Return (X, Y) of the center of cell containing provided text 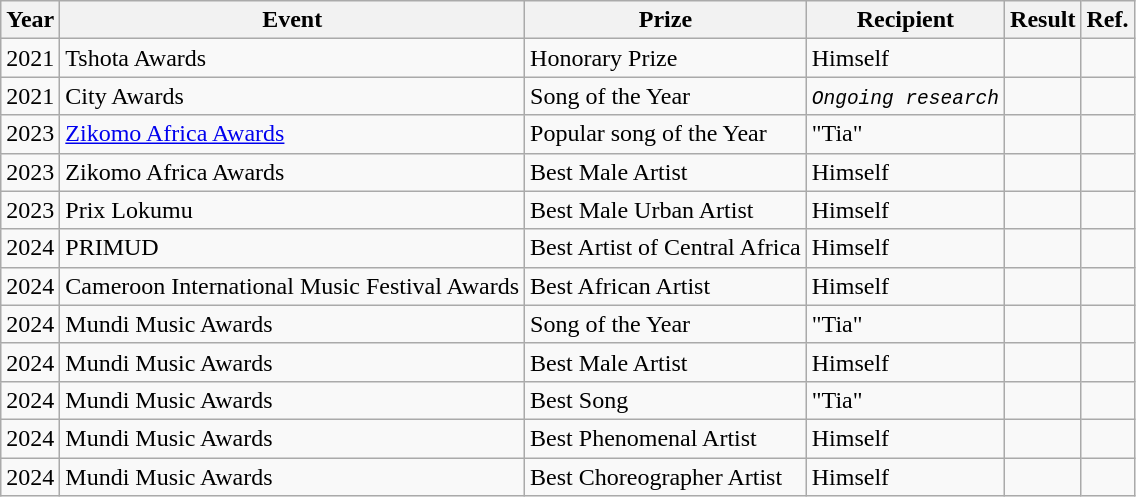
Event (292, 20)
Prize (666, 20)
Result (1043, 20)
Cameroon International Music Festival Awards (292, 286)
Popular song of the Year (666, 134)
Recipient (905, 20)
City Awards (292, 96)
Ref. (1108, 20)
Best Male Urban Artist (666, 210)
Tshota Awards (292, 58)
Honorary Prize (666, 58)
Best Choreographer Artist (666, 477)
Best African Artist (666, 286)
Best Song (666, 400)
PRIMUD (292, 248)
Ongoing research (905, 96)
Best Artist of Central Africa (666, 248)
Prix Lokumu (292, 210)
Best Phenomenal Artist (666, 438)
Year (30, 20)
